Scan for the cell matching the given text and deliver its [X, Y] coordinate at center. 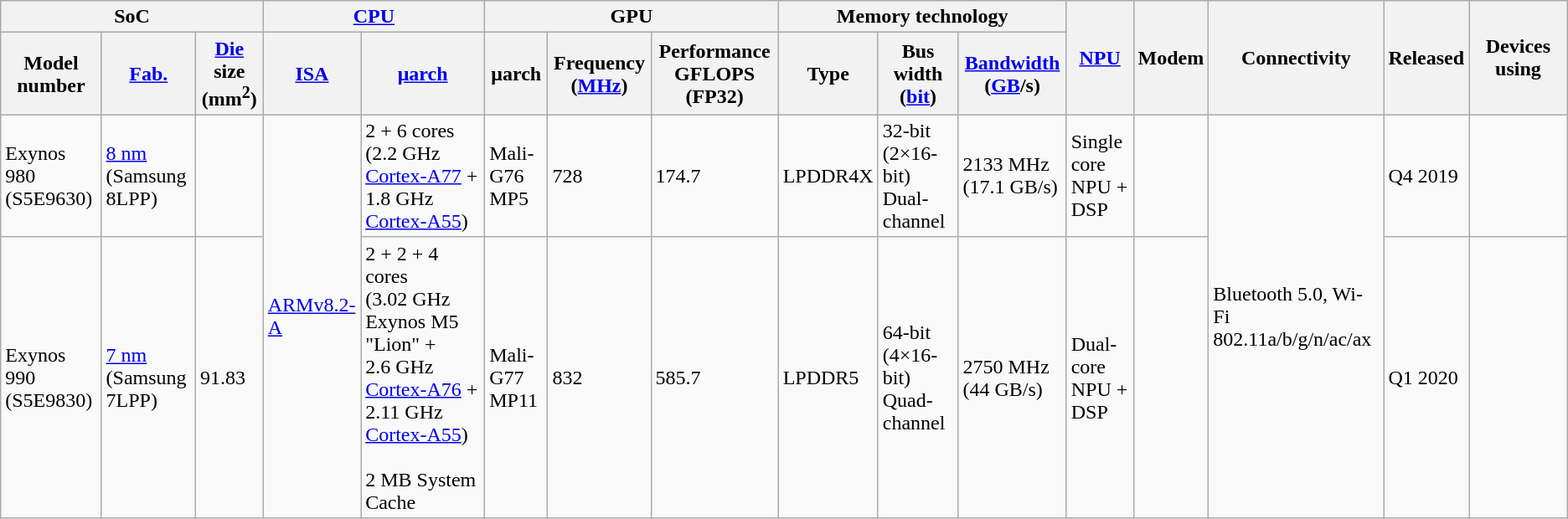
Mali-G76 MP5 [516, 176]
Exynos 980 (S5E9630) [51, 176]
7 nm (Samsung 7LPP) [148, 377]
64-bit (4×16-bit) Quad-channel [918, 377]
585.7 [714, 377]
LPDDR4X [828, 176]
NPU [1100, 59]
174.7 [714, 176]
Bus width (bit) [918, 74]
32-bit (2×16-bit) Dual-channel [918, 176]
2750 MHz (44 GB/s) [1012, 377]
Fab. [148, 74]
2 + 2 + 4 cores (3.02 GHz Exynos M5 "Lion" + 2.6 GHz Cortex-A76 + 2.11 GHz Cortex-A55)2 MB System Cache [423, 377]
728 [600, 176]
ARMv8.2-A [312, 316]
Devices using [1519, 59]
Exynos 990 (S5E9830) [51, 377]
Mali-G77 MP11 [516, 377]
Frequency (MHz) [600, 74]
ISA [312, 74]
Connectivity [1297, 59]
8 nm (Samsung 8LPP) [148, 176]
91.83 [230, 377]
832 [600, 377]
Modem [1171, 59]
SoC [132, 17]
Type [828, 74]
Q4 2019 [1426, 176]
Memory technology [922, 17]
CPU [374, 17]
Q1 2020 [1426, 377]
LPDDR5 [828, 377]
GPU [632, 17]
Bluetooth 5.0, Wi-Fi 802.11a/b/g/n/ac/ax [1297, 316]
Single core NPU + DSP [1100, 176]
2 + 6 cores (2.2 GHz Cortex-A77 + 1.8 GHz Cortex-A55) [423, 176]
Die size (mm2) [230, 74]
2133 MHz (17.1 GB/s) [1012, 176]
Dual-core NPU + DSP [1100, 377]
Performance GFLOPS (FP32) [714, 74]
Released [1426, 59]
Bandwidth (GB/s) [1012, 74]
Model number [51, 74]
